Scan for the cell matching the given text and deliver its [X, Y] coordinate at center. 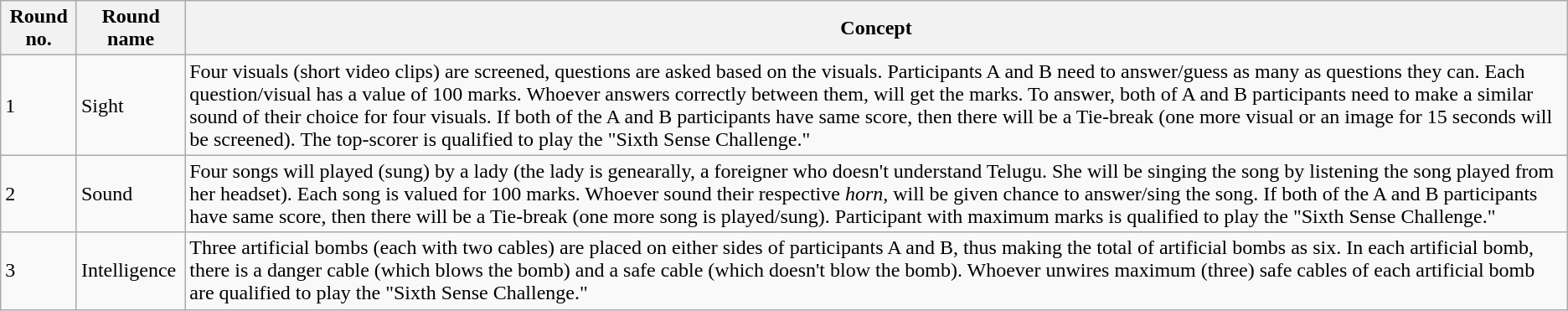
Round name [131, 29]
Concept [876, 29]
Sound [131, 194]
1 [39, 106]
Round no. [39, 29]
2 [39, 194]
3 [39, 271]
Intelligence [131, 271]
Sight [131, 106]
